Search for the cell housing the specified text and yield its (x, y) center coordinate. 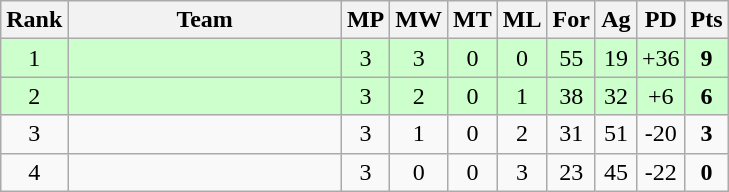
51 (616, 134)
6 (706, 96)
-20 (660, 134)
MW (419, 20)
23 (571, 172)
Team (205, 20)
For (571, 20)
MT (473, 20)
+6 (660, 96)
4 (34, 172)
PD (660, 20)
38 (571, 96)
Rank (34, 20)
31 (571, 134)
MP (365, 20)
-22 (660, 172)
19 (616, 58)
Pts (706, 20)
Ag (616, 20)
ML (522, 20)
9 (706, 58)
+36 (660, 58)
45 (616, 172)
32 (616, 96)
55 (571, 58)
